Locate the cell with the specified text and output its (x, y) center coordinate. 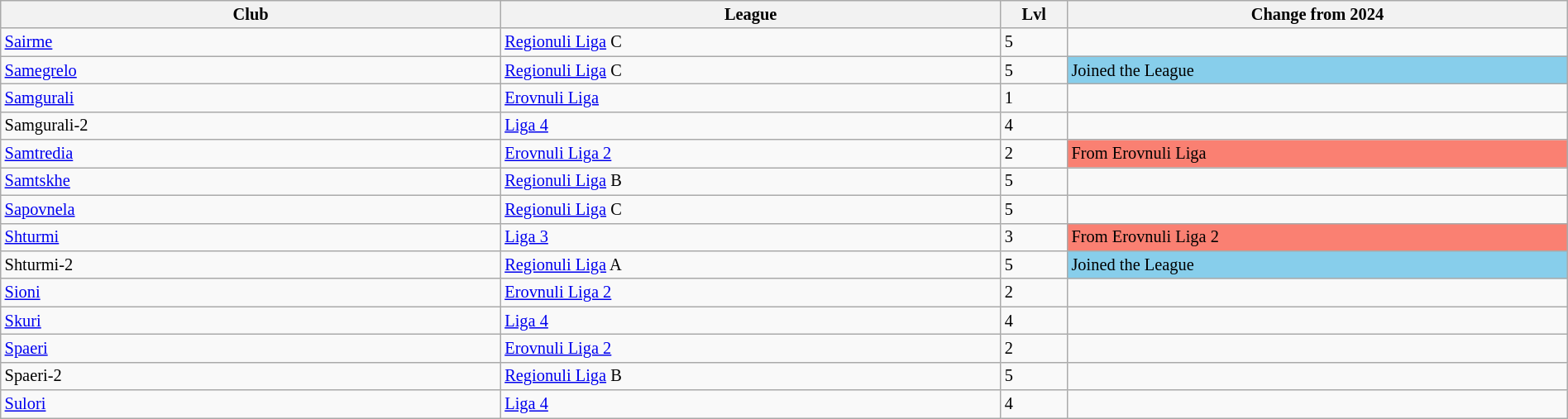
Sioni (251, 293)
Change from 2024 (1318, 14)
Sapovnela (251, 209)
Samtskhe (251, 181)
League (751, 14)
Samegrelo (251, 70)
Samgurali (251, 98)
Regionuli Liga A (751, 264)
Sulori (251, 404)
Shturmi-2 (251, 264)
1 (1034, 98)
Spaeri (251, 348)
3 (1034, 237)
Liga 3 (751, 237)
Spaeri-2 (251, 376)
Lvl (1034, 14)
Skuri (251, 321)
Samgurali-2 (251, 126)
Erovnuli Liga (751, 98)
From Erovnuli Liga 2 (1318, 237)
Samtredia (251, 154)
Sairme (251, 42)
Shturmi (251, 237)
From Erovnuli Liga (1318, 154)
Club (251, 14)
